Pinpoint the cell where the given text exists, returning its (x, y) midpoint coordinate. 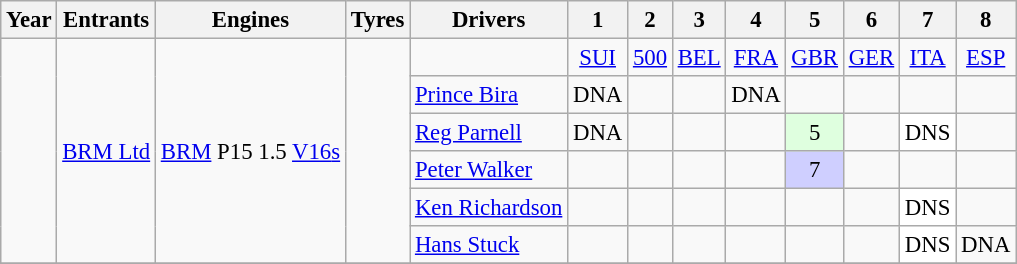
BEL (699, 58)
8 (986, 20)
2 (650, 20)
GER (871, 58)
FRA (756, 58)
6 (871, 20)
4 (756, 20)
ITA (928, 58)
ESP (986, 58)
Drivers (489, 20)
500 (650, 58)
Engines (250, 20)
Tyres (377, 20)
GBR (814, 58)
Prince Bira (489, 95)
Entrants (106, 20)
Ken Richardson (489, 208)
Year (29, 20)
SUI (598, 58)
Reg Parnell (489, 133)
Hans Stuck (489, 245)
1 (598, 20)
Peter Walker (489, 170)
3 (699, 20)
